Scan for the cell matching the given text and deliver its [X, Y] coordinate at center. 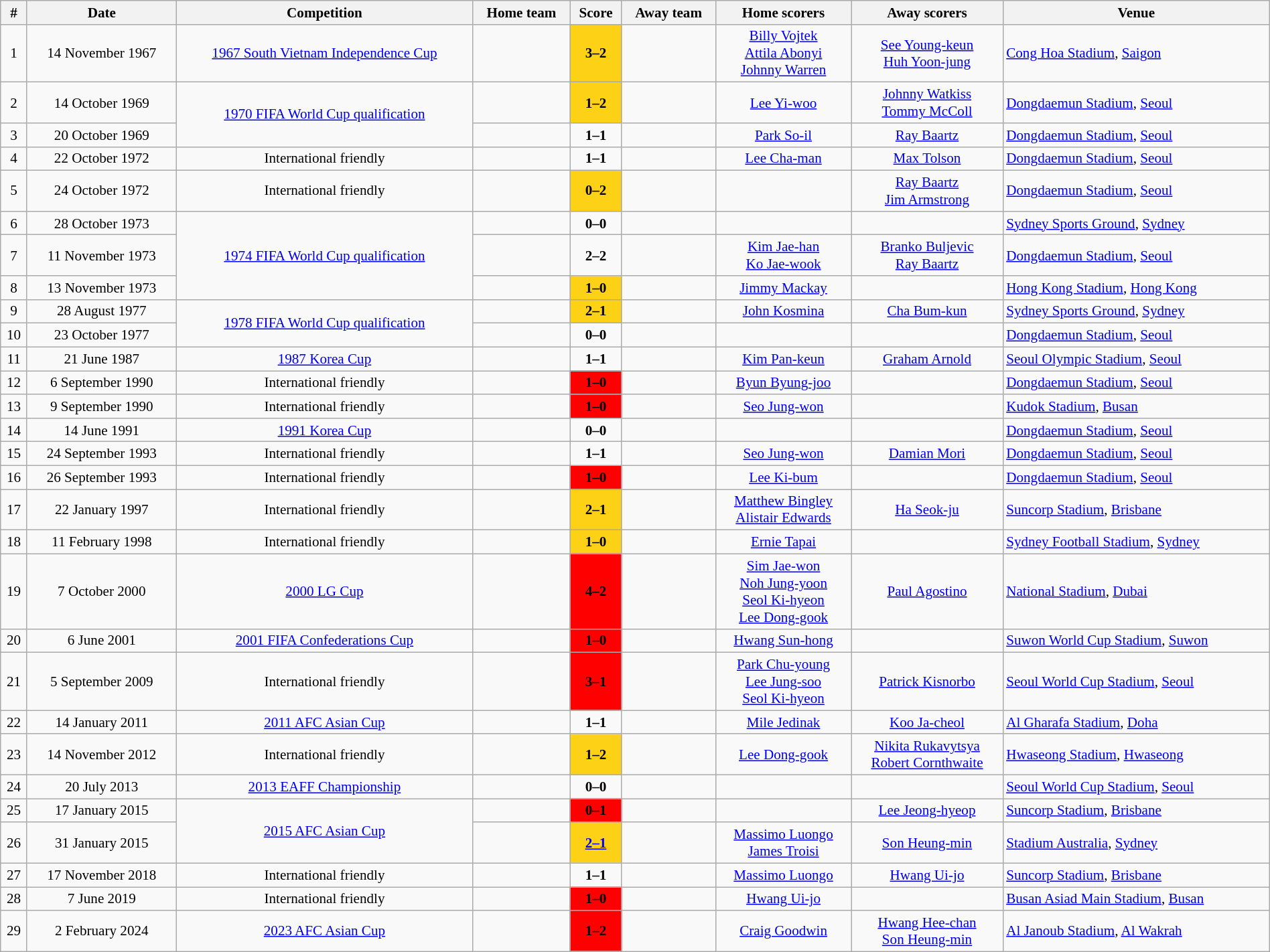
National Stadium, Dubai [1136, 591]
2023 AFC Asian Cup [324, 931]
13 November 1973 [102, 288]
1967 South Vietnam Independence Cup [324, 53]
28 October 1973 [102, 222]
Park So-il [783, 135]
22 [14, 722]
11 [14, 359]
Jimmy Mackay [783, 288]
2013 EAFF Championship [324, 786]
17 January 2015 [102, 810]
Patrick Kisnorbo [927, 681]
Suwon World Cup Stadium, Suwon [1136, 640]
Sydney Football Stadium, Sydney [1136, 542]
Stadium Australia, Sydney [1136, 842]
2001 FIFA Confederations Cup [324, 640]
27 [14, 874]
Seoul Olympic Stadium, Seoul [1136, 359]
5 [14, 190]
Away team [668, 12]
4 [14, 158]
Ray Baartz Jim Armstrong [927, 190]
21 June 1987 [102, 359]
11 November 1973 [102, 256]
Massimo Luongo James Troisi [783, 842]
Damian Mori [927, 454]
Lee Cha-man [783, 158]
Matthew Bingley Alistair Edwards [783, 510]
Park Chu-young Lee Jung-soo Seol Ki-hyeon [783, 681]
14 October 1969 [102, 103]
5 September 2009 [102, 681]
John Kosmina [783, 311]
28 August 1977 [102, 311]
26 September 1993 [102, 477]
28 [14, 898]
1 [14, 53]
Son Heung-min [927, 842]
Lee Ki-bum [783, 477]
7 June 2019 [102, 898]
7 October 2000 [102, 591]
Byun Byung-joo [783, 383]
Al Gharafa Stadium, Doha [1136, 722]
14 January 2011 [102, 722]
17 November 2018 [102, 874]
Home team [521, 12]
Craig Goodwin [783, 931]
Lee Jeong-hyeop [927, 810]
Away scorers [927, 12]
20 October 1969 [102, 135]
24 [14, 786]
18 [14, 542]
7 [14, 256]
2015 AFC Asian Cup [324, 831]
2 [14, 103]
Ernie Tapai [783, 542]
0–1 [596, 810]
23 October 1977 [102, 335]
3–1 [596, 681]
22 January 1997 [102, 510]
Lee Yi-woo [783, 103]
Home scorers [783, 12]
0–2 [596, 190]
20 July 2013 [102, 786]
26 [14, 842]
24 October 1972 [102, 190]
2–2 [596, 256]
Massimo Luongo [783, 874]
6 September 1990 [102, 383]
Kim Jae-han Ko Jae-wook [783, 256]
Sim Jae-won Noh Jung-yoon Seol Ki-hyeon Lee Dong-gook [783, 591]
Ha Seok-ju [927, 510]
17 [14, 510]
Max Tolson [927, 158]
1974 FIFA World Cup qualification [324, 255]
Date [102, 12]
19 [14, 591]
Nikita Rukavytsya Robert Cornthwaite [927, 754]
14 November 2012 [102, 754]
4–2 [596, 591]
Branko Buljevic Ray Baartz [927, 256]
12 [14, 383]
13 [14, 406]
Billy Vojtek Attila Abonyi Johnny Warren [783, 53]
Lee Dong-gook [783, 754]
9 [14, 311]
14 June 1991 [102, 430]
1970 FIFA World Cup qualification [324, 114]
22 October 1972 [102, 158]
Venue [1136, 12]
11 February 1998 [102, 542]
Score [596, 12]
14 [14, 430]
2011 AFC Asian Cup [324, 722]
2000 LG Cup [324, 591]
See Young-keun Huh Yoon-jung [927, 53]
# [14, 12]
Al Janoub Stadium, Al Wakrah [1136, 931]
16 [14, 477]
1991 Korea Cup [324, 430]
6 June 2001 [102, 640]
3 [14, 135]
Hwang Sun-hong [783, 640]
Kudok Stadium, Busan [1136, 406]
1978 FIFA World Cup qualification [324, 323]
8 [14, 288]
31 January 2015 [102, 842]
24 September 1993 [102, 454]
Paul Agostino [927, 591]
Busan Asiad Main Stadium, Busan [1136, 898]
25 [14, 810]
1987 Korea Cup [324, 359]
Graham Arnold [927, 359]
Kim Pan-keun [783, 359]
3–2 [596, 53]
29 [14, 931]
Koo Ja-cheol [927, 722]
Johnny Watkiss Tommy McColl [927, 103]
Ray Baartz [927, 135]
23 [14, 754]
Cong Hoa Stadium, Saigon [1136, 53]
Hwaseong Stadium, Hwaseong [1136, 754]
Mile Jedinak [783, 722]
10 [14, 335]
Cha Bum-kun [927, 311]
6 [14, 222]
14 November 1967 [102, 53]
2 February 2024 [102, 931]
Hong Kong Stadium, Hong Kong [1136, 288]
Competition [324, 12]
15 [14, 454]
21 [14, 681]
Hwang Hee-chan Son Heung-min [927, 931]
9 September 1990 [102, 406]
20 [14, 640]
